Capture the cell that displays the provided text and extract its [x, y] central coordinate. 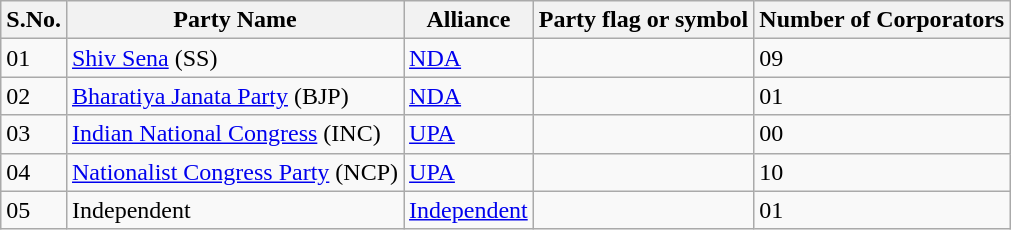
05 [34, 210]
Nationalist Congress Party (NCP) [234, 172]
02 [34, 96]
Bharatiya Janata Party (BJP) [234, 96]
04 [34, 172]
Party Name [234, 20]
09 [882, 58]
S.No. [34, 20]
Party flag or symbol [644, 20]
Indian National Congress (INC) [234, 134]
10 [882, 172]
00 [882, 134]
03 [34, 134]
Shiv Sena (SS) [234, 58]
Alliance [469, 20]
Number of Corporators [882, 20]
